Output the [x, y] coordinate of the center of the cell containing the given text.  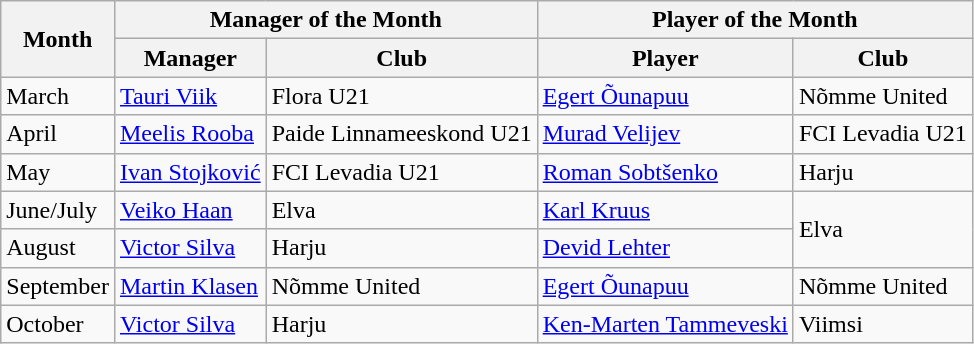
Player of the Month [754, 20]
Roman Sobtšenko [665, 172]
Meelis Rooba [190, 134]
Devid Lehter [665, 248]
October [58, 324]
Manager of the Month [326, 20]
Veiko Haan [190, 210]
August [58, 248]
June/July [58, 210]
Murad Velijev [665, 134]
Ken-Marten Tammeveski [665, 324]
Month [58, 39]
Viimsi [882, 324]
Paide Linnameeskond U21 [402, 134]
Tauri Viik [190, 96]
Flora U21 [402, 96]
Ivan Stojković [190, 172]
Martin Klasen [190, 286]
April [58, 134]
March [58, 96]
Player [665, 58]
Manager [190, 58]
Karl Kruus [665, 210]
September [58, 286]
May [58, 172]
